Detect which cell encompasses the target text, then output its (x, y) center coordinate. 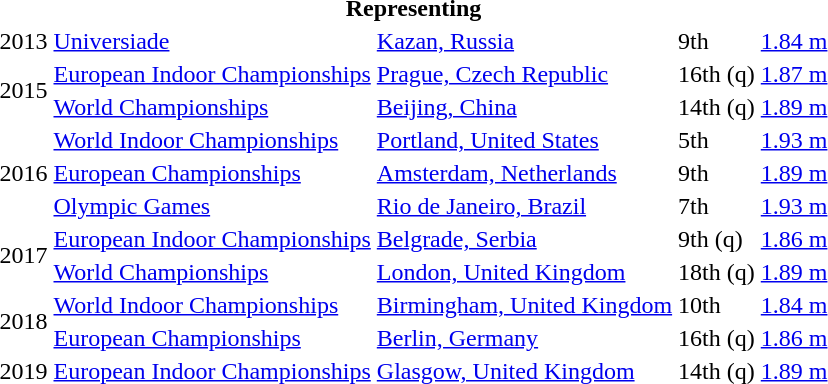
14th (q) (717, 107)
Kazan, Russia (524, 41)
9th (q) (717, 239)
Rio de Janeiro, Brazil (524, 206)
Prague, Czech Republic (524, 74)
London, United Kingdom (524, 272)
Universiade (212, 41)
10th (717, 305)
Beijing, China (524, 107)
Berlin, Germany (524, 338)
Belgrade, Serbia (524, 239)
5th (717, 140)
Portland, United States (524, 140)
Amsterdam, Netherlands (524, 173)
7th (717, 206)
Birmingham, United Kingdom (524, 305)
18th (q) (717, 272)
Olympic Games (212, 206)
